Find where the given text appears and provide that cell's center as [X, Y] coordinate. 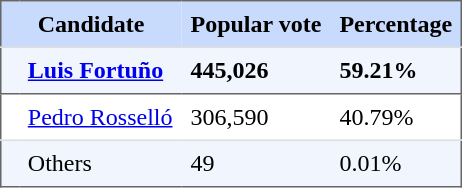
306,590 [256, 117]
Candidate [90, 24]
Others [100, 163]
Pedro Rosselló [100, 117]
Percentage [396, 24]
Luis Fortuño [100, 70]
40.79% [396, 117]
Popular vote [256, 24]
49 [256, 163]
59.21% [396, 70]
445,026 [256, 70]
0.01% [396, 163]
